Scan for the cell matching the given text and deliver its [x, y] coordinate at center. 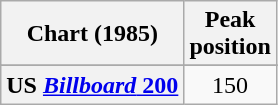
Chart (1985) [92, 34]
150 [230, 85]
US Billboard 200 [92, 85]
Peakposition [230, 34]
